Search for the cell housing the specified text and yield its [X, Y] center coordinate. 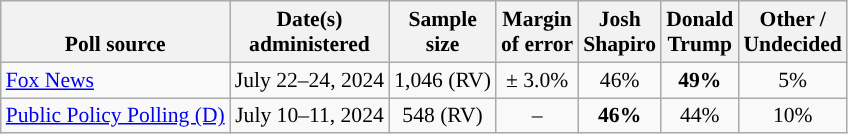
± 3.0% [537, 80]
548 (RV) [442, 116]
Other /Undecided [792, 32]
Poll source [116, 32]
– [537, 116]
Marginof error [537, 32]
DonaldTrump [700, 32]
Fox News [116, 80]
10% [792, 116]
Date(s)administered [310, 32]
Public Policy Polling (D) [116, 116]
44% [700, 116]
Samplesize [442, 32]
49% [700, 80]
5% [792, 80]
JoshShapiro [620, 32]
July 22–24, 2024 [310, 80]
1,046 (RV) [442, 80]
July 10–11, 2024 [310, 116]
